Output the (x, y) coordinate of the center of the cell containing the given text.  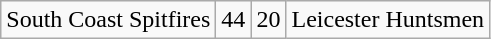
Leicester Huntsmen (388, 20)
20 (268, 20)
44 (234, 20)
South Coast Spitfires (108, 20)
